Pinpoint the cell where the given text exists, returning its (X, Y) midpoint coordinate. 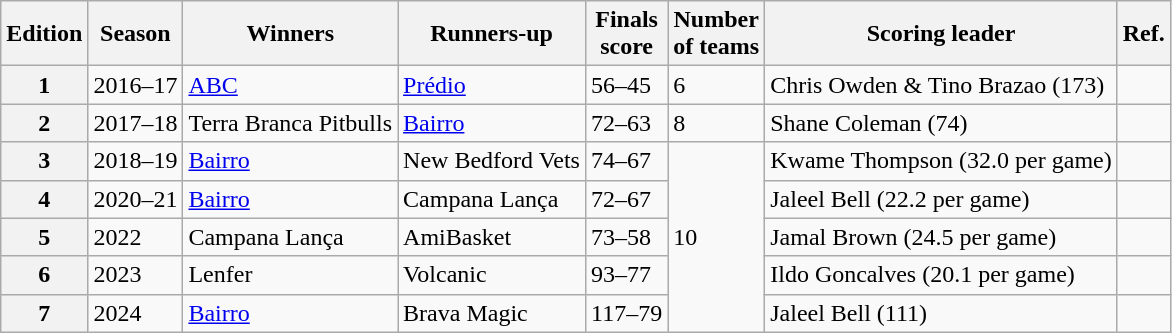
Finalsscore (626, 34)
Shane Coleman (74) (942, 123)
Season (136, 34)
7 (44, 313)
2018–19 (136, 161)
3 (44, 161)
1 (44, 85)
2020–21 (136, 199)
ABC (290, 85)
Kwame Thompson (32.0 per game) (942, 161)
4 (44, 199)
74–67 (626, 161)
2024 (136, 313)
Jaleel Bell (111) (942, 313)
5 (44, 237)
Jamal Brown (24.5 per game) (942, 237)
2017–18 (136, 123)
Prédio (492, 85)
2022 (136, 237)
93–77 (626, 275)
Chris Owden & Tino Brazao (173) (942, 85)
Scoring leader (942, 34)
2016–17 (136, 85)
AmiBasket (492, 237)
Brava Magic (492, 313)
56–45 (626, 85)
2 (44, 123)
Edition (44, 34)
Runners-up (492, 34)
Ildo Goncalves (20.1 per game) (942, 275)
Volcanic (492, 275)
Jaleel Bell (22.2 per game) (942, 199)
2023 (136, 275)
10 (716, 237)
8 (716, 123)
Lenfer (290, 275)
Numberof teams (716, 34)
72–63 (626, 123)
73–58 (626, 237)
Winners (290, 34)
New Bedford Vets (492, 161)
117–79 (626, 313)
Terra Branca Pitbulls (290, 123)
Ref. (1144, 34)
72–67 (626, 199)
